Extract the (X, Y) coordinate from the center of the cell holding the provided text.  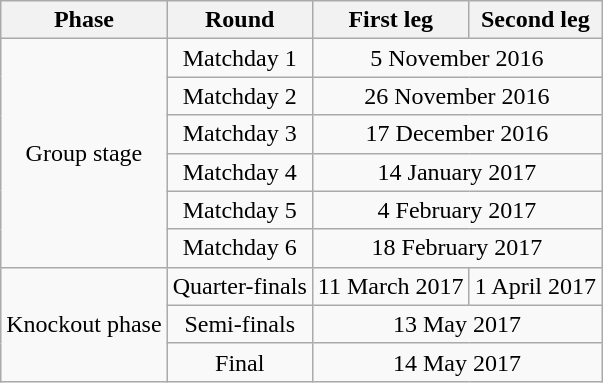
Phase (84, 20)
Matchday 3 (240, 134)
17 December 2016 (456, 134)
26 November 2016 (456, 96)
14 May 2017 (456, 362)
Second leg (535, 20)
13 May 2017 (456, 324)
1 April 2017 (535, 286)
Matchday 5 (240, 210)
Group stage (84, 153)
Round (240, 20)
Matchday 2 (240, 96)
Semi-finals (240, 324)
First leg (390, 20)
Knockout phase (84, 324)
Matchday 1 (240, 58)
Final (240, 362)
Matchday 4 (240, 172)
5 November 2016 (456, 58)
11 March 2017 (390, 286)
Quarter-finals (240, 286)
Matchday 6 (240, 248)
4 February 2017 (456, 210)
14 January 2017 (456, 172)
18 February 2017 (456, 248)
